Output the (X, Y) coordinate of the center of the cell containing the given text.  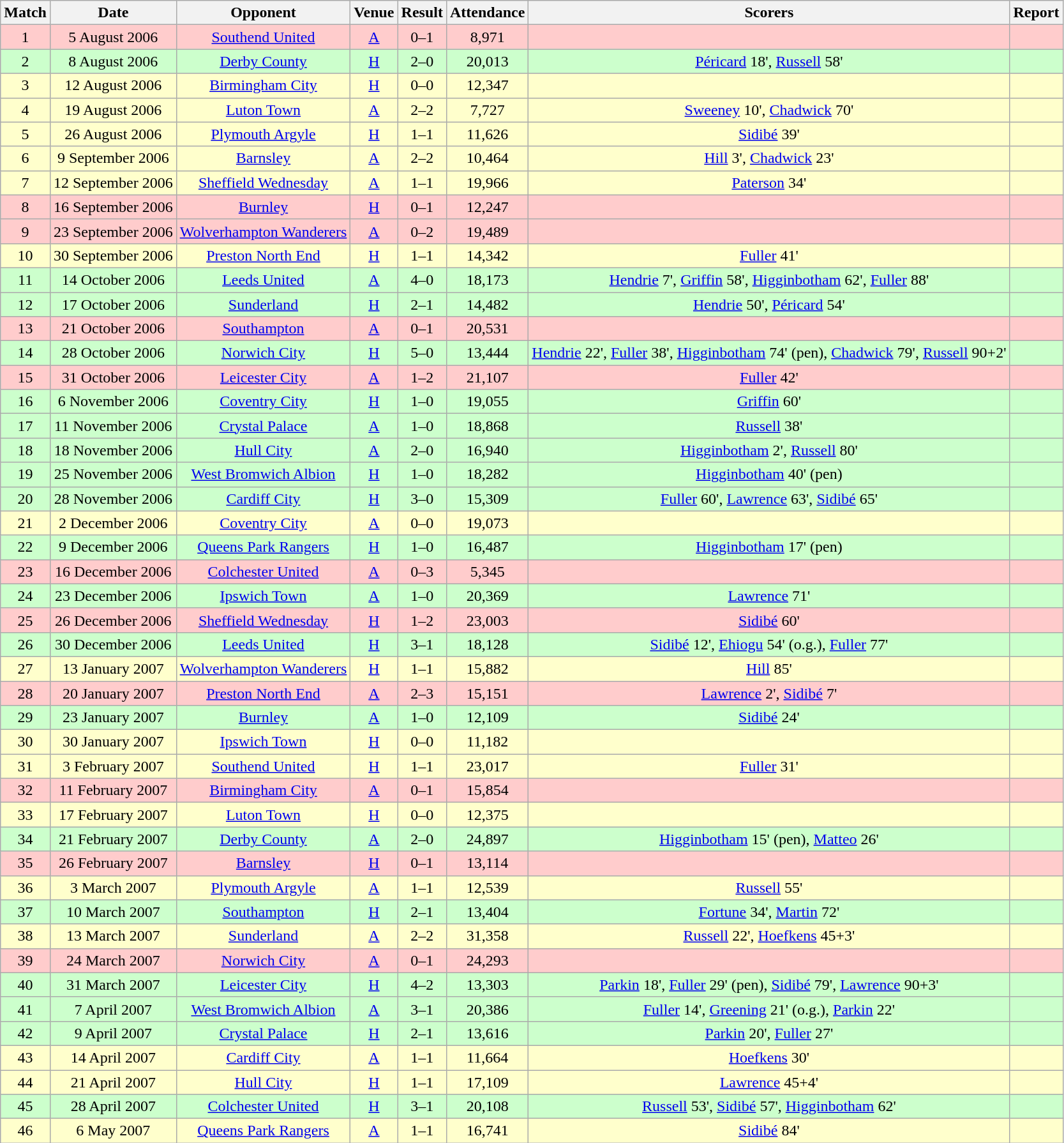
11,664 (487, 1057)
Hill 3', Chadwick 23' (769, 158)
14,482 (487, 305)
10 (26, 255)
6 (26, 158)
6 November 2006 (113, 402)
30 January 2007 (113, 742)
21,107 (487, 377)
21 October 2006 (113, 329)
16,487 (487, 547)
20,531 (487, 329)
23,003 (487, 620)
11,182 (487, 742)
18,173 (487, 280)
Opponent (263, 13)
19,055 (487, 402)
Hendrie 7', Griffin 58', Higginbotham 62', Fuller 88' (769, 280)
Venue (374, 13)
31 October 2006 (113, 377)
26 (26, 644)
14 (26, 353)
17 October 2006 (113, 305)
20,108 (487, 1107)
43 (26, 1057)
14 October 2006 (113, 280)
Lawrence 71' (769, 596)
30 (26, 742)
16 (26, 402)
13,114 (487, 863)
13 (26, 329)
18 (26, 450)
Hoefkens 30' (769, 1057)
15,882 (487, 669)
13,404 (487, 912)
2 (26, 61)
13 March 2007 (113, 936)
3 February 2007 (113, 766)
Hendrie 22', Fuller 38', Higginbotham 74' (pen), Chadwick 79', Russell 90+2' (769, 353)
28 April 2007 (113, 1107)
4–2 (422, 985)
16 September 2006 (113, 207)
14,342 (487, 255)
Russell 38' (769, 426)
18,282 (487, 474)
23 January 2007 (113, 718)
31,358 (487, 936)
Hill 85' (769, 669)
18 November 2006 (113, 450)
19,073 (487, 523)
38 (26, 936)
15 (26, 377)
36 (26, 888)
24,897 (487, 839)
16,940 (487, 450)
Lawrence 45+4' (769, 1082)
Report (1037, 13)
1 (26, 37)
24,293 (487, 960)
12,347 (487, 86)
25 November 2006 (113, 474)
Date (113, 13)
5 (26, 134)
9 September 2006 (113, 158)
4 (26, 110)
Sidibé 24' (769, 718)
Hendrie 50', Péricard 54' (769, 305)
3–0 (422, 499)
44 (26, 1082)
23 September 2006 (113, 231)
Higginbotham 2', Russell 80' (769, 450)
16 December 2006 (113, 571)
9 (26, 231)
2 December 2006 (113, 523)
42 (26, 1033)
12,109 (487, 718)
7 (26, 183)
13 January 2007 (113, 669)
26 December 2006 (113, 620)
29 (26, 718)
30 September 2006 (113, 255)
20 January 2007 (113, 693)
12 (26, 305)
6 May 2007 (113, 1131)
Péricard 18', Russell 58' (769, 61)
23,017 (487, 766)
30 December 2006 (113, 644)
Griffin 60' (769, 402)
31 (26, 766)
9 December 2006 (113, 547)
28 (26, 693)
11,626 (487, 134)
25 (26, 620)
Russell 55' (769, 888)
0–2 (422, 231)
Parkin 20', Fuller 27' (769, 1033)
Fuller 31' (769, 766)
0–3 (422, 571)
17 (26, 426)
Match (26, 13)
15,854 (487, 791)
8 (26, 207)
5 August 2006 (113, 37)
18,128 (487, 644)
19 August 2006 (113, 110)
Sidibé 12', Ehiogu 54' (o.g.), Fuller 77' (769, 644)
7,727 (487, 110)
37 (26, 912)
8 August 2006 (113, 61)
5–0 (422, 353)
19,966 (487, 183)
34 (26, 839)
13,616 (487, 1033)
21 February 2007 (113, 839)
17,109 (487, 1082)
12 August 2006 (113, 86)
23 (26, 571)
12,539 (487, 888)
Paterson 34' (769, 183)
40 (26, 985)
10 March 2007 (113, 912)
Higginbotham 15' (pen), Matteo 26' (769, 839)
12 September 2006 (113, 183)
27 (26, 669)
10,464 (487, 158)
Higginbotham 40' (pen) (769, 474)
Fuller 41' (769, 255)
Sidibé 60' (769, 620)
46 (26, 1131)
Sidibé 84' (769, 1131)
11 November 2006 (113, 426)
Russell 22', Hoefkens 45+3' (769, 936)
19,489 (487, 231)
Parkin 18', Fuller 29' (pen), Sidibé 79', Lawrence 90+3' (769, 985)
16,741 (487, 1131)
Fuller 14', Greening 21' (o.g.), Parkin 22' (769, 1009)
9 April 2007 (113, 1033)
7 April 2007 (113, 1009)
3 March 2007 (113, 888)
20,013 (487, 61)
2–3 (422, 693)
Attendance (487, 13)
Fuller 42' (769, 377)
13,303 (487, 985)
28 November 2006 (113, 499)
39 (26, 960)
28 October 2006 (113, 353)
14 April 2007 (113, 1057)
22 (26, 547)
41 (26, 1009)
24 (26, 596)
17 February 2007 (113, 815)
Sweeney 10', Chadwick 70' (769, 110)
15,151 (487, 693)
20,369 (487, 596)
13,444 (487, 353)
Lawrence 2', Sidibé 7' (769, 693)
15,309 (487, 499)
3 (26, 86)
33 (26, 815)
18,868 (487, 426)
12,247 (487, 207)
Result (422, 13)
4–0 (422, 280)
Fuller 60', Lawrence 63', Sidibé 65' (769, 499)
21 April 2007 (113, 1082)
Russell 53', Sidibé 57', Higginbotham 62' (769, 1107)
11 (26, 280)
20,386 (487, 1009)
31 March 2007 (113, 985)
20 (26, 499)
26 February 2007 (113, 863)
45 (26, 1107)
Fortune 34', Martin 72' (769, 912)
11 February 2007 (113, 791)
5,345 (487, 571)
23 December 2006 (113, 596)
Scorers (769, 13)
Higginbotham 17' (pen) (769, 547)
32 (26, 791)
12,375 (487, 815)
21 (26, 523)
19 (26, 474)
35 (26, 863)
24 March 2007 (113, 960)
Sidibé 39' (769, 134)
8,971 (487, 37)
26 August 2006 (113, 134)
